Output the (x, y) coordinate of the center of the cell containing the given text.  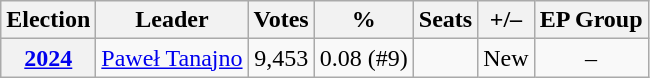
% (364, 20)
0.08 (#9) (364, 58)
New (506, 58)
Election (48, 20)
Seats (445, 20)
2024 (48, 58)
+/– (506, 20)
9,453 (281, 58)
Paweł Tanajno (172, 58)
EP Group (591, 20)
Votes (281, 20)
– (591, 58)
Leader (172, 20)
